Find where the given text appears and provide that cell's center as (X, Y) coordinate. 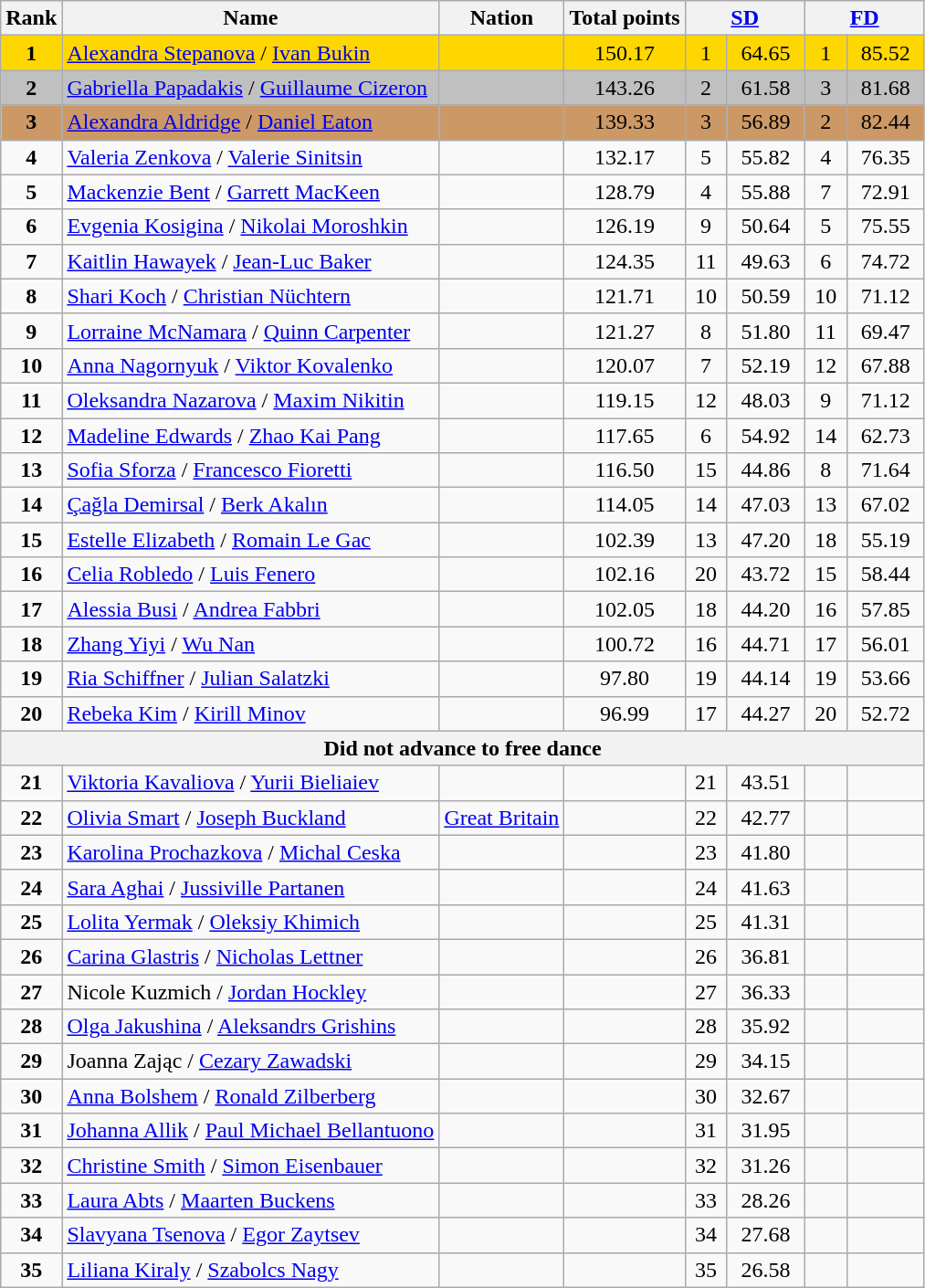
Lorraine McNamara / Quinn Carpenter (250, 331)
FD (864, 18)
Zhang Yiyi / Wu Nan (250, 644)
72.91 (886, 192)
102.39 (625, 540)
47.03 (765, 505)
62.73 (886, 436)
36.33 (765, 991)
Estelle Elizabeth / Romain Le Gac (250, 540)
35.92 (765, 1027)
Alexandra Stepanova / Ivan Bukin (250, 53)
Nation (502, 18)
41.31 (765, 922)
Anna Bolshem / Ronald Zilberberg (250, 1096)
102.05 (625, 609)
143.26 (625, 88)
119.15 (625, 400)
57.85 (886, 609)
67.88 (886, 365)
55.19 (886, 540)
Carina Glastris / Nicholas Lettner (250, 956)
27.68 (765, 1235)
Sofia Sforza / Francesco Fioretti (250, 470)
41.80 (765, 852)
54.92 (765, 436)
52.72 (886, 713)
Gabriella Papadakis / Guillaume Cizeron (250, 88)
Liliana Kiraly / Szabolcs Nagy (250, 1270)
Name (250, 18)
31.26 (765, 1166)
Total points (625, 18)
126.19 (625, 227)
Kaitlin Hawayek / Jean-Luc Baker (250, 261)
Sara Aghai / Jussiville Partanen (250, 887)
Evgenia Kosigina / Nikolai Moroshkin (250, 227)
Çağla Demirsal / Berk Akalın (250, 505)
48.03 (765, 400)
121.27 (625, 331)
Mackenzie Bent / Garrett MacKeen (250, 192)
Madeline Edwards / Zhao Kai Pang (250, 436)
Rebeka Kim / Kirill Minov (250, 713)
61.58 (765, 88)
Nicole Kuzmich / Jordan Hockley (250, 991)
114.05 (625, 505)
71.64 (886, 470)
43.51 (765, 783)
44.71 (765, 644)
50.64 (765, 227)
36.81 (765, 956)
116.50 (625, 470)
76.35 (886, 157)
44.14 (765, 679)
56.01 (886, 644)
32.67 (765, 1096)
Oleksandra Nazarova / Maxim Nikitin (250, 400)
Johanna Allik / Paul Michael Bellantuono (250, 1131)
Great Britain (502, 818)
102.16 (625, 575)
SD (745, 18)
69.47 (886, 331)
Olivia Smart / Joseph Buckland (250, 818)
44.20 (765, 609)
51.80 (765, 331)
121.71 (625, 296)
117.65 (625, 436)
Laura Abts / Maarten Buckens (250, 1200)
Slavyana Tsenova / Egor Zaytsev (250, 1235)
Shari Koch / Christian Nüchtern (250, 296)
64.65 (765, 53)
124.35 (625, 261)
Valeria Zenkova / Valerie Sinitsin (250, 157)
47.20 (765, 540)
85.52 (886, 53)
Celia Robledo / Luis Fenero (250, 575)
Karolina Prochazkova / Michal Ceska (250, 852)
96.99 (625, 713)
81.68 (886, 88)
Alessia Busi / Andrea Fabbri (250, 609)
74.72 (886, 261)
42.77 (765, 818)
Viktoria Kavaliova / Yurii Bieliaiev (250, 783)
97.80 (625, 679)
34.15 (765, 1061)
55.82 (765, 157)
75.55 (886, 227)
Lolita Yermak / Oleksiy Khimich (250, 922)
49.63 (765, 261)
52.19 (765, 365)
44.86 (765, 470)
Alexandra Aldridge / Daniel Eaton (250, 122)
139.33 (625, 122)
56.89 (765, 122)
Olga Jakushina / Aleksandrs Grishins (250, 1027)
43.72 (765, 575)
50.59 (765, 296)
Did not advance to free dance (462, 748)
31.95 (765, 1131)
44.27 (765, 713)
55.88 (765, 192)
128.79 (625, 192)
120.07 (625, 365)
100.72 (625, 644)
132.17 (625, 157)
Christine Smith / Simon Eisenbauer (250, 1166)
53.66 (886, 679)
67.02 (886, 505)
58.44 (886, 575)
82.44 (886, 122)
Joanna Zając / Cezary Zawadski (250, 1061)
28.26 (765, 1200)
26.58 (765, 1270)
Rank (31, 18)
Ria Schiffner / Julian Salatzki (250, 679)
Anna Nagornyuk / Viktor Kovalenko (250, 365)
41.63 (765, 887)
150.17 (625, 53)
